From the cell containing the given text, extract its center point as [X, Y] coordinate. 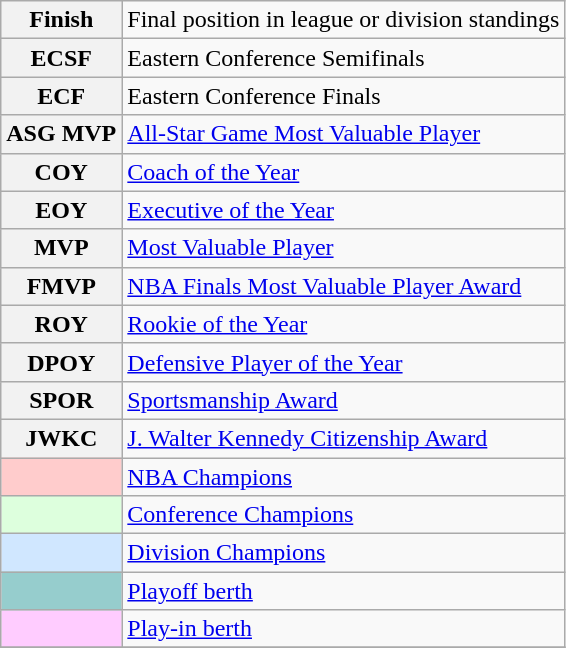
Conference Champions [344, 515]
Executive of the Year [344, 210]
NBA Finals Most Valuable Player Award [344, 286]
ECSF [62, 58]
COY [62, 172]
NBA Champions [344, 477]
Coach of the Year [344, 172]
Rookie of the Year [344, 324]
All-Star Game Most Valuable Player [344, 134]
Sportsmanship Award [344, 400]
DPOY [62, 362]
Play-in berth [344, 629]
Division Champions [344, 553]
FMVP [62, 286]
J. Walter Kennedy Citizenship Award [344, 438]
SPOR [62, 400]
ASG MVP [62, 134]
ROY [62, 324]
Eastern Conference Finals [344, 96]
MVP [62, 248]
JWKC [62, 438]
Finish [62, 20]
Defensive Player of the Year [344, 362]
ECF [62, 96]
Final position in league or division standings [344, 20]
Eastern Conference Semifinals [344, 58]
Playoff berth [344, 591]
Most Valuable Player [344, 248]
EOY [62, 210]
